Identify which cell holds the provided text, then report its (X, Y) central coordinate. 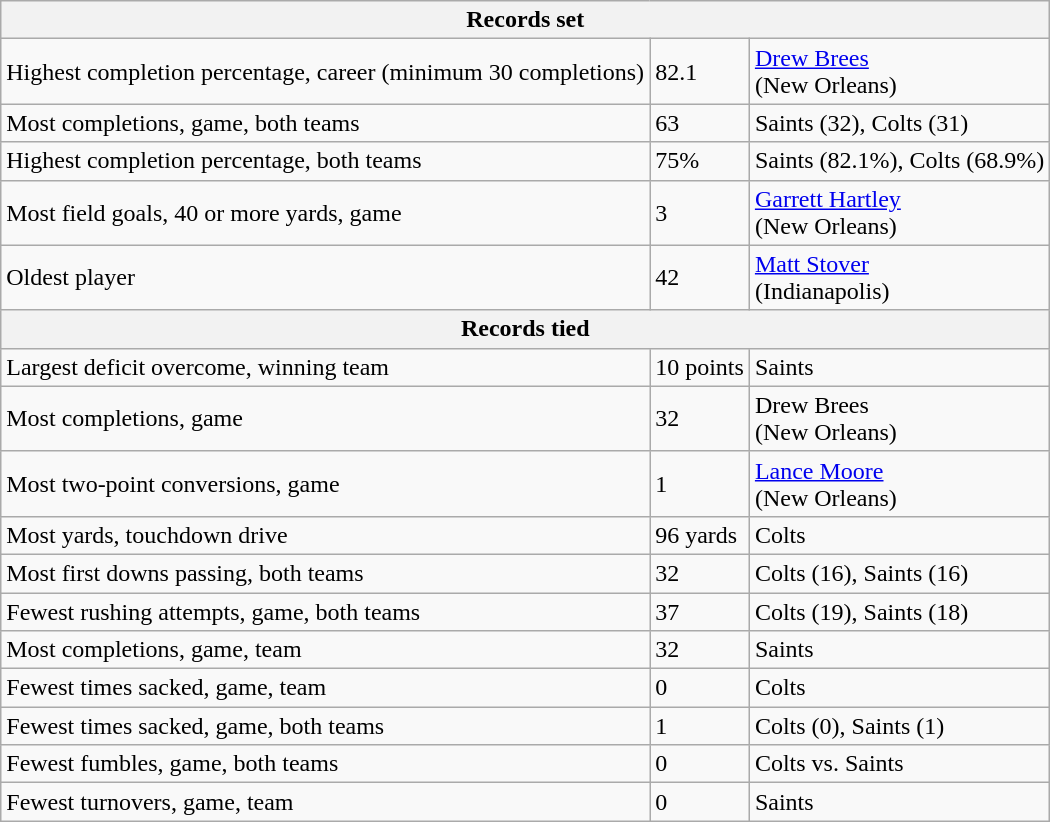
Highest completion percentage, both teams (326, 161)
75% (700, 161)
Highest completion percentage, career (minimum 30 completions) (326, 72)
10 points (700, 367)
96 yards (700, 535)
Most two-point conversions, game (326, 484)
Saints (82.1%), Colts (68.9%) (899, 161)
Most completions, game, both teams (326, 123)
Fewest rushing attempts, game, both teams (326, 611)
Fewest turnovers, game, team (326, 802)
Colts vs. Saints (899, 764)
Most field goals, 40 or more yards, game (326, 212)
Most first downs passing, both teams (326, 573)
Colts (16), Saints (16) (899, 573)
Records set (526, 20)
Fewest times sacked, game, team (326, 688)
Garrett Hartley(New Orleans) (899, 212)
Colts (0), Saints (1) (899, 726)
Most completions, game, team (326, 650)
Lance Moore(New Orleans) (899, 484)
Most completions, game (326, 418)
Matt Stover(Indianapolis) (899, 278)
3 (700, 212)
Fewest times sacked, game, both teams (326, 726)
Largest deficit overcome, winning team (326, 367)
63 (700, 123)
Colts (19), Saints (18) (899, 611)
37 (700, 611)
Most yards, touchdown drive (326, 535)
42 (700, 278)
82.1 (700, 72)
Records tied (526, 329)
Saints (32), Colts (31) (899, 123)
Fewest fumbles, game, both teams (326, 764)
Oldest player (326, 278)
